Identify which cell holds the provided text, then report its (X, Y) central coordinate. 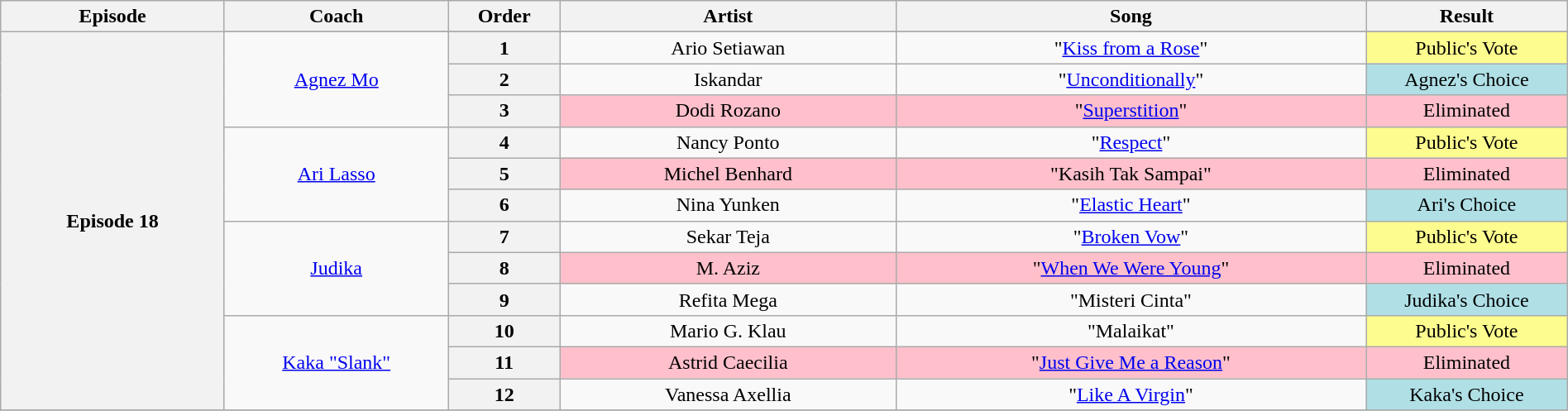
"Malaikat" (1131, 331)
Vanessa Axellia (728, 394)
Judika's Choice (1467, 299)
Order (504, 17)
12 (504, 394)
Agnez Mo (336, 79)
Mario G. Klau (728, 331)
1 (504, 48)
Nancy Ponto (728, 142)
Artist (728, 17)
8 (504, 268)
Dodi Rozano (728, 111)
Kaka's Choice (1467, 394)
"When We Were Young" (1131, 268)
"Unconditionally" (1131, 79)
7 (504, 237)
Michel Benhard (728, 174)
"Misteri Cinta" (1131, 299)
"Superstition" (1131, 111)
"Kasih Tak Sampai" (1131, 174)
Refita Mega (728, 299)
Iskandar (728, 79)
4 (504, 142)
2 (504, 79)
Coach (336, 17)
10 (504, 331)
"Kiss from a Rose" (1131, 48)
9 (504, 299)
"Elastic Heart" (1131, 205)
Sekar Teja (728, 237)
5 (504, 174)
Judika (336, 268)
"Respect" (1131, 142)
M. Aziz (728, 268)
Ario Setiawan (728, 48)
Kaka "Slank" (336, 362)
Episode 18 (112, 222)
Ari Lasso (336, 174)
3 (504, 111)
"Just Give Me a Reason" (1131, 362)
Episode (112, 17)
11 (504, 362)
Ari's Choice (1467, 205)
"Broken Vow" (1131, 237)
Nina Yunken (728, 205)
"Like A Virgin" (1131, 394)
Song (1131, 17)
Result (1467, 17)
Astrid Caecilia (728, 362)
6 (504, 205)
Agnez's Choice (1467, 79)
